Find where the given text appears and provide that cell's center as [X, Y] coordinate. 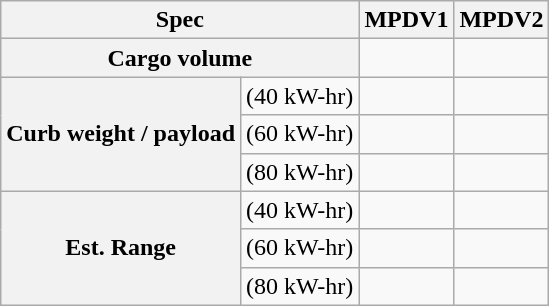
Curb weight / payload [121, 134]
MPDV2 [502, 20]
Spec [180, 20]
MPDV1 [406, 20]
Cargo volume [180, 58]
Est. Range [121, 248]
